Identify which cell holds the provided text, then report its [X, Y] central coordinate. 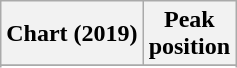
Chart (2019) [72, 34]
Peakposition [189, 34]
